Return (x, y) of the center of cell containing provided text 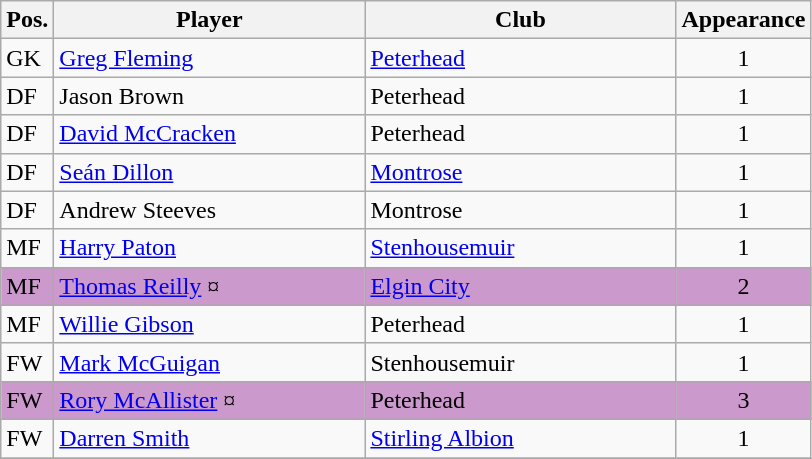
Appearance (744, 20)
David McCracken (210, 134)
Jason Brown (210, 96)
Elgin City (520, 286)
3 (744, 400)
Seán Dillon (210, 172)
Rory McAllister ¤ (210, 400)
Pos. (28, 20)
Mark McGuigan (210, 362)
GK (28, 58)
Thomas Reilly ¤ (210, 286)
Harry Paton (210, 248)
Stirling Albion (520, 438)
Club (520, 20)
Darren Smith (210, 438)
Willie Gibson (210, 324)
Player (210, 20)
Greg Fleming (210, 58)
Andrew Steeves (210, 210)
2 (744, 286)
